For the text-containing cell, return its midpoint in (X, Y) coordinate format. 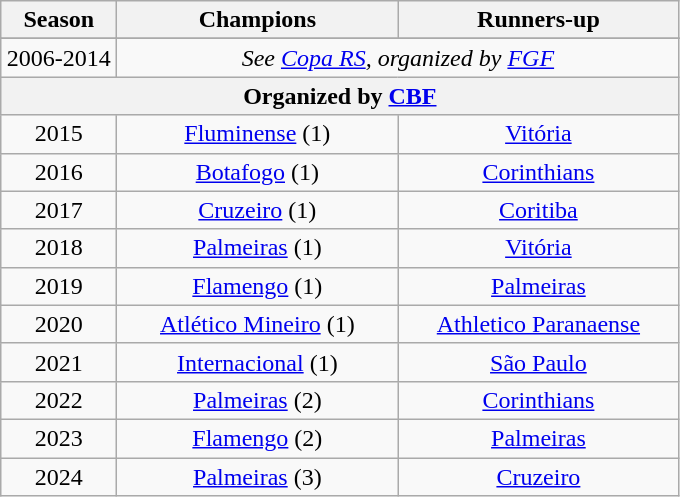
Botafogo (1) (258, 172)
2016 (59, 172)
2006-2014 (59, 58)
Flamengo (1) (258, 286)
2015 (59, 134)
Palmeiras (2) (258, 400)
2018 (59, 248)
Organized by CBF (340, 96)
Runners-up (538, 20)
Cruzeiro (538, 477)
Palmeiras (3) (258, 477)
Palmeiras (1) (258, 248)
2024 (59, 477)
2022 (59, 400)
2020 (59, 324)
Flamengo (2) (258, 438)
2021 (59, 362)
Champions (258, 20)
2023 (59, 438)
Coritiba (538, 210)
2017 (59, 210)
Season (59, 20)
São Paulo (538, 362)
See Copa RS, organized by FGF (398, 58)
Cruzeiro (1) (258, 210)
Internacional (1) (258, 362)
Atlético Mineiro (1) (258, 324)
2019 (59, 286)
Fluminense (1) (258, 134)
Athletico Paranaense (538, 324)
